Search for the cell housing the specified text and yield its [x, y] center coordinate. 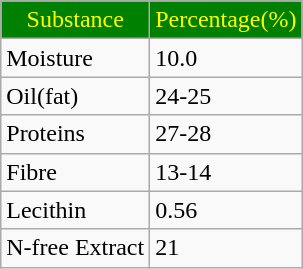
Substance [76, 20]
Percentage(%) [226, 20]
27-28 [226, 134]
13-14 [226, 172]
21 [226, 248]
Proteins [76, 134]
N-free Extract [76, 248]
Oil(fat) [76, 96]
10.0 [226, 58]
Fibre [76, 172]
24-25 [226, 96]
Moisture [76, 58]
0.56 [226, 210]
Lecithin [76, 210]
